Capture the cell that displays the provided text and extract its [x, y] central coordinate. 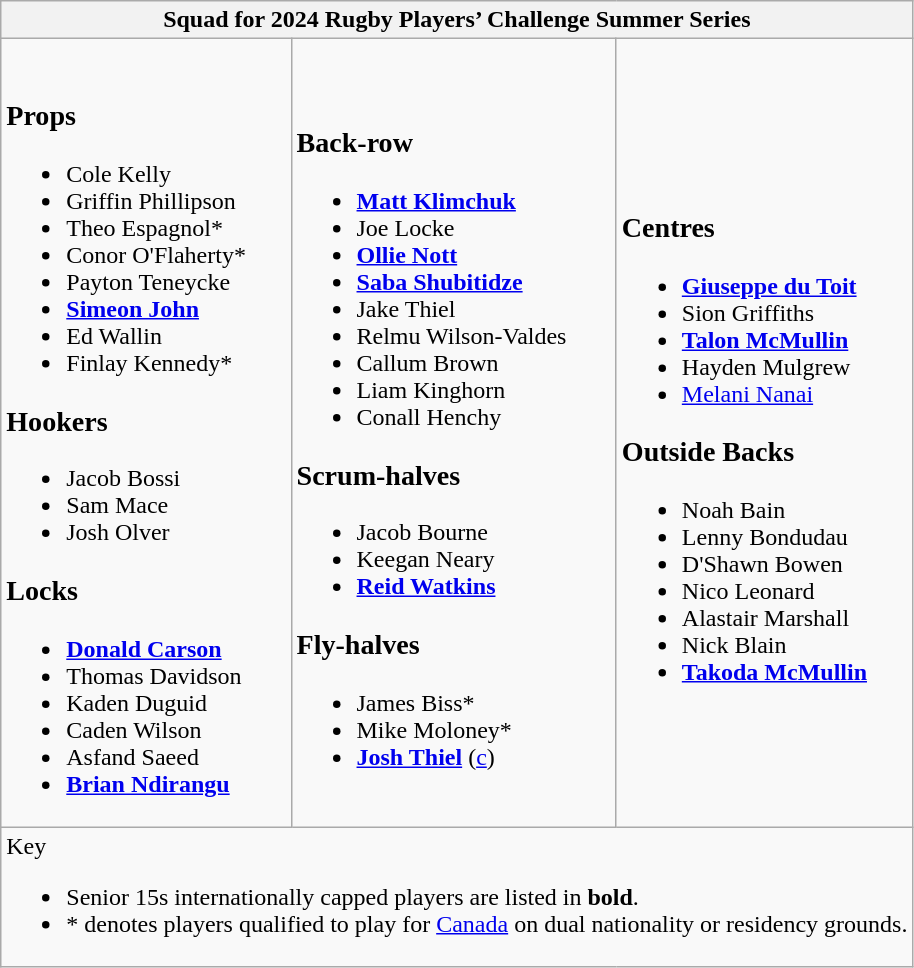
Squad for 2024 Rugby Players’ Challenge Summer Series [457, 20]
